Search for the cell housing the specified text and yield its (X, Y) center coordinate. 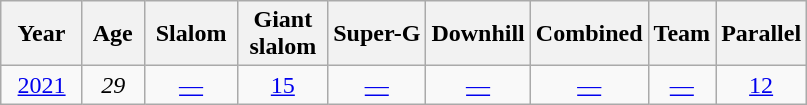
Combined (589, 34)
Team (682, 34)
Super-G (377, 34)
15 (283, 85)
Year (42, 34)
Slalom (191, 34)
Downhill (478, 34)
Giant slalom (283, 34)
2021 (42, 85)
29 (113, 85)
Parallel (762, 34)
Age (113, 34)
12 (762, 85)
